Search for the cell housing the specified text and yield its (x, y) center coordinate. 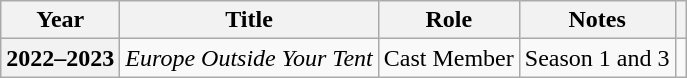
Cast Member (448, 58)
2022–2023 (60, 58)
Year (60, 20)
Notes (597, 20)
Role (448, 20)
Season 1 and 3 (597, 58)
Europe Outside Your Tent (249, 58)
Title (249, 20)
